For the text-containing cell, return its midpoint in [x, y] coordinate format. 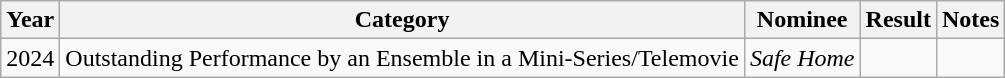
Outstanding Performance by an Ensemble in a Mini-Series/Telemovie [402, 58]
Notes [970, 20]
Category [402, 20]
Safe Home [802, 58]
2024 [30, 58]
Result [898, 20]
Nominee [802, 20]
Year [30, 20]
